Extract the (x, y) coordinate from the center of the cell holding the provided text.  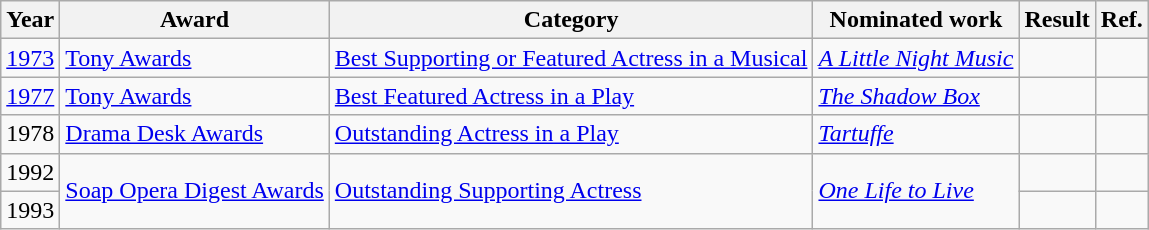
1973 (30, 58)
1977 (30, 96)
Outstanding Supporting Actress (571, 191)
Nominated work (916, 20)
Result (1057, 20)
1993 (30, 210)
Award (194, 20)
Ref. (1122, 20)
The Shadow Box (916, 96)
A Little Night Music (916, 58)
Tartuffe (916, 134)
1978 (30, 134)
Outstanding Actress in a Play (571, 134)
1992 (30, 172)
Best Featured Actress in a Play (571, 96)
Best Supporting or Featured Actress in a Musical (571, 58)
Soap Opera Digest Awards (194, 191)
Year (30, 20)
One Life to Live (916, 191)
Drama Desk Awards (194, 134)
Category (571, 20)
